Pinpoint the cell where the given text exists, returning its [X, Y] midpoint coordinate. 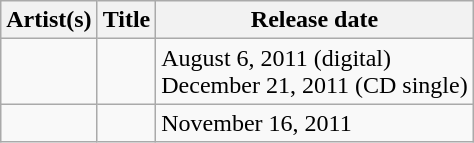
Title [126, 20]
August 6, 2011 (digital)December 21, 2011 (CD single) [314, 72]
November 16, 2011 [314, 123]
Artist(s) [49, 20]
Release date [314, 20]
